Return (x, y) of the center of cell containing provided text 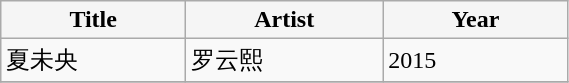
2015 (476, 60)
罗云熙 (284, 60)
Year (476, 20)
Artist (284, 20)
夏未央 (94, 60)
Title (94, 20)
